Detect which cell encompasses the target text, then output its (x, y) center coordinate. 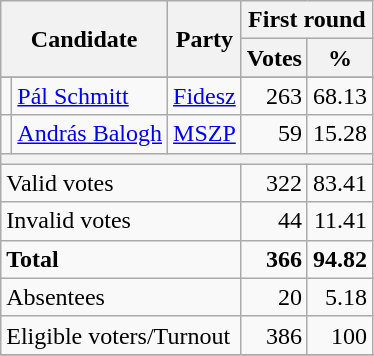
20 (274, 297)
Eligible voters/Turnout (122, 335)
% (340, 58)
59 (274, 134)
Party (205, 39)
15.28 (340, 134)
44 (274, 221)
100 (340, 335)
366 (274, 259)
Invalid votes (122, 221)
Candidate (84, 39)
Votes (274, 58)
263 (274, 96)
Fidesz (205, 96)
Pál Schmitt (90, 96)
MSZP (205, 134)
Valid votes (122, 183)
Total (122, 259)
83.41 (340, 183)
94.82 (340, 259)
322 (274, 183)
András Balogh (90, 134)
Absentees (122, 297)
11.41 (340, 221)
First round (306, 20)
68.13 (340, 96)
5.18 (340, 297)
386 (274, 335)
